Return [x, y] of the center of cell containing provided text 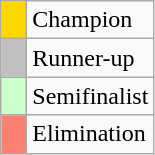
Elimination [90, 134]
Semifinalist [90, 96]
Champion [90, 20]
Runner-up [90, 58]
